Scan for the cell matching the given text and deliver its [X, Y] coordinate at center. 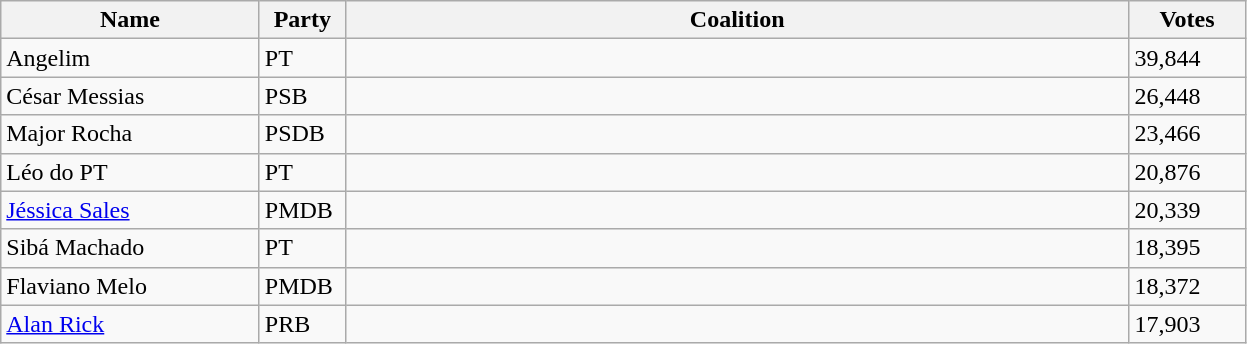
39,844 [1187, 58]
Alan Rick [130, 324]
Major Rocha [130, 134]
PRB [302, 324]
17,903 [1187, 324]
Party [302, 20]
Léo do PT [130, 172]
Angelim [130, 58]
Sibá Machado [130, 248]
26,448 [1187, 96]
18,395 [1187, 248]
César Messias [130, 96]
PSB [302, 96]
PSDB [302, 134]
Name [130, 20]
18,372 [1187, 286]
Votes [1187, 20]
Jéssica Sales [130, 210]
Flaviano Melo [130, 286]
20,339 [1187, 210]
20,876 [1187, 172]
23,466 [1187, 134]
Coalition [737, 20]
